Return the [x, y] coordinate for the center point of the cell that contains the specified text.  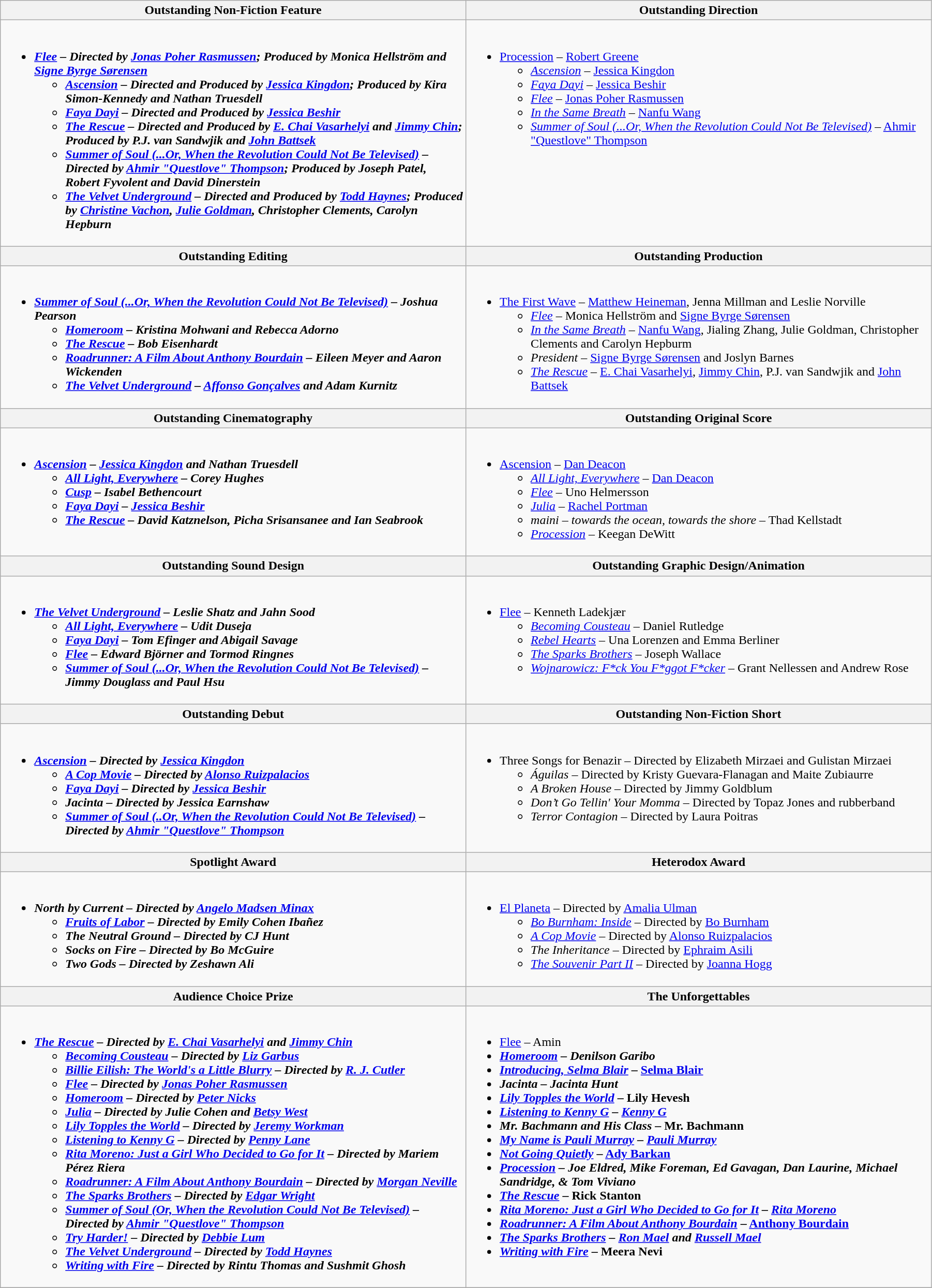
Outstanding Direction [699, 10]
Outstanding Graphic Design/Animation [699, 566]
Outstanding Editing [233, 256]
Outstanding Debut [233, 714]
Spotlight Award [233, 862]
Audience Choice Prize [233, 996]
Outstanding Non-Fiction Feature [233, 10]
Heterodox Award [699, 862]
The Unforgettables [699, 996]
Outstanding Original Score [699, 418]
Outstanding Non-Fiction Short [699, 714]
Outstanding Sound Design [233, 566]
Outstanding Production [699, 256]
Outstanding Cinematography [233, 418]
